Determine the [x, y] coordinate at the center of the cell enclosing the given text.  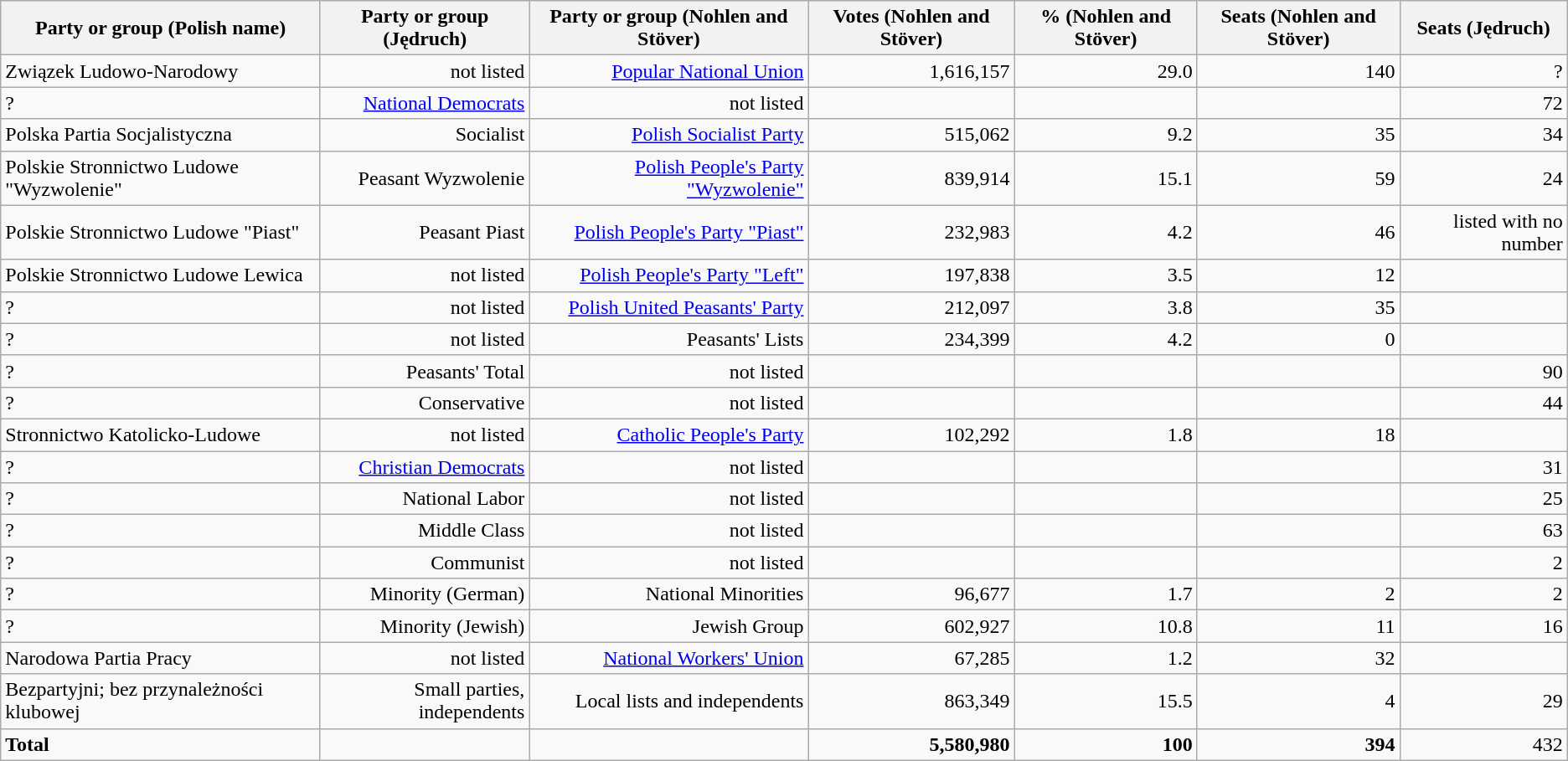
Party or group (Polish name) [161, 28]
12 [1298, 275]
Polskie Stronnictwo Ludowe "Piast" [161, 233]
18 [1298, 434]
234,399 [911, 339]
15.1 [1106, 177]
Polish People's Party "Left" [668, 275]
59 [1298, 177]
Polish United Peasants' Party [668, 307]
Polish People's Party "Piast" [668, 233]
Peasant Wyzwolenie [424, 177]
432 [1483, 744]
102,292 [911, 434]
Polskie Stronnictwo Ludowe "Wyzwolenie" [161, 177]
National Workers' Union [668, 658]
839,914 [911, 177]
Small parties, independents [424, 702]
32 [1298, 658]
67,285 [911, 658]
Polish Socialist Party [668, 135]
Bezpartyjni; bez przynależności klubowej [161, 702]
Minority (Jewish) [424, 626]
listed with no number [1483, 233]
Catholic People's Party [668, 434]
Polskie Stronnictwo Ludowe Lewica [161, 275]
44 [1483, 403]
Local lists and independents [668, 702]
Communist [424, 563]
16 [1483, 626]
Conservative [424, 403]
Peasants' Lists [668, 339]
Seats (Nohlen and Stöver) [1298, 28]
Socialist [424, 135]
15.5 [1106, 702]
63 [1483, 531]
National Democrats [424, 103]
Polska Partia Socjalistyczna [161, 135]
31 [1483, 466]
% (Nohlen and Stöver) [1106, 28]
90 [1483, 371]
10.8 [1106, 626]
Narodowa Partia Pracy [161, 658]
Stronnictwo Katolicko-Ludowe [161, 434]
29.0 [1106, 71]
Party or group (Nohlen and Stöver) [668, 28]
Middle Class [424, 531]
Minority (German) [424, 594]
Peasants' Total [424, 371]
232,983 [911, 233]
National Minorities [668, 594]
3.8 [1106, 307]
Jewish Group [668, 626]
1.7 [1106, 594]
140 [1298, 71]
394 [1298, 744]
Total [161, 744]
34 [1483, 135]
Party or group (Jędruch) [424, 28]
24 [1483, 177]
29 [1483, 702]
National Labor [424, 499]
Votes (Nohlen and Stöver) [911, 28]
1.8 [1106, 434]
515,062 [911, 135]
46 [1298, 233]
72 [1483, 103]
25 [1483, 499]
Peasant Piast [424, 233]
5,580,980 [911, 744]
Seats (Jędruch) [1483, 28]
Christian Democrats [424, 466]
Popular National Union [668, 71]
1,616,157 [911, 71]
212,097 [911, 307]
Związek Ludowo-Narodowy [161, 71]
1.2 [1106, 658]
863,349 [911, 702]
9.2 [1106, 135]
96,677 [911, 594]
0 [1298, 339]
4 [1298, 702]
602,927 [911, 626]
Polish People's Party "Wyzwolenie" [668, 177]
3.5 [1106, 275]
197,838 [911, 275]
11 [1298, 626]
100 [1106, 744]
